Capture the cell that displays the provided text and extract its (x, y) central coordinate. 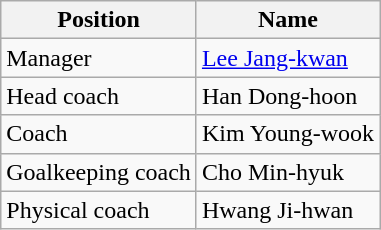
Coach (99, 134)
Han Dong-hoon (288, 96)
Name (288, 20)
Manager (99, 58)
Head coach (99, 96)
Position (99, 20)
Lee Jang-kwan (288, 58)
Physical coach (99, 210)
Cho Min-hyuk (288, 172)
Hwang Ji-hwan (288, 210)
Kim Young-wook (288, 134)
Goalkeeping coach (99, 172)
